Output the (X, Y) coordinate of the center of the cell containing the given text.  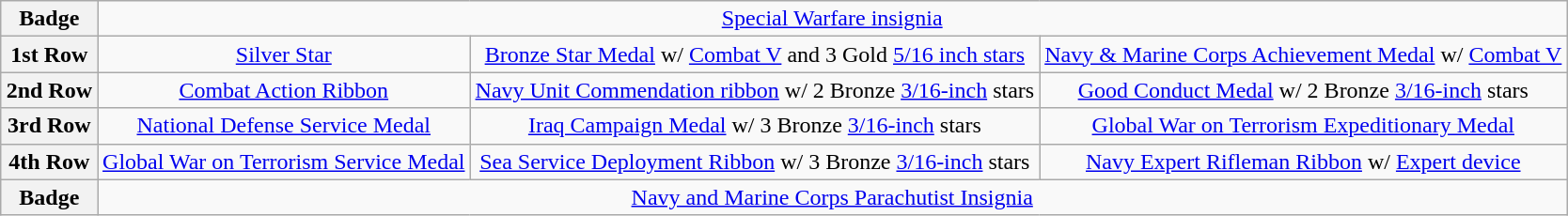
Navy Unit Commendation ribbon w/ 2 Bronze 3/16-inch stars (755, 90)
Bronze Star Medal w/ Combat V and 3 Gold 5/16 inch stars (755, 54)
Sea Service Deployment Ribbon w/ 3 Bronze 3/16-inch stars (755, 162)
Global War on Terrorism Service Medal (284, 162)
Silver Star (284, 54)
Global War on Terrorism Expeditionary Medal (1303, 126)
Iraq Campaign Medal w/ 3 Bronze 3/16-inch stars (755, 126)
2nd Row (49, 90)
Good Conduct Medal w/ 2 Bronze 3/16-inch stars (1303, 90)
3rd Row (49, 126)
Navy and Marine Corps Parachutist Insignia (833, 197)
1st Row (49, 54)
Navy & Marine Corps Achievement Medal w/ Combat V (1303, 54)
National Defense Service Medal (284, 126)
Navy Expert Rifleman Ribbon w/ Expert device (1303, 162)
Special Warfare insignia (833, 19)
Combat Action Ribbon (284, 90)
4th Row (49, 162)
